Detect which cell encompasses the target text, then output its (X, Y) center coordinate. 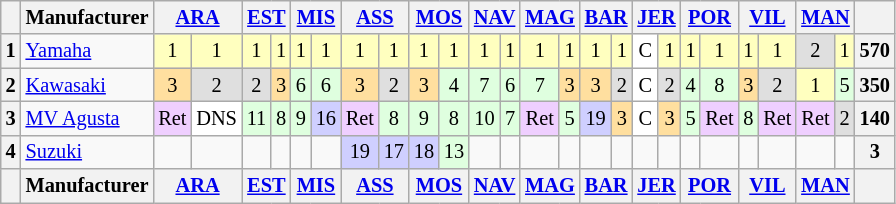
Yamaha (88, 51)
DNS (216, 118)
11 (256, 118)
13 (454, 152)
Kawasaki (88, 85)
16 (326, 118)
140 (875, 118)
350 (875, 85)
10 (484, 118)
Suzuki (88, 152)
570 (875, 51)
18 (424, 152)
MV Agusta (88, 118)
17 (394, 152)
